Find where the given text appears and provide that cell's center as [X, Y] coordinate. 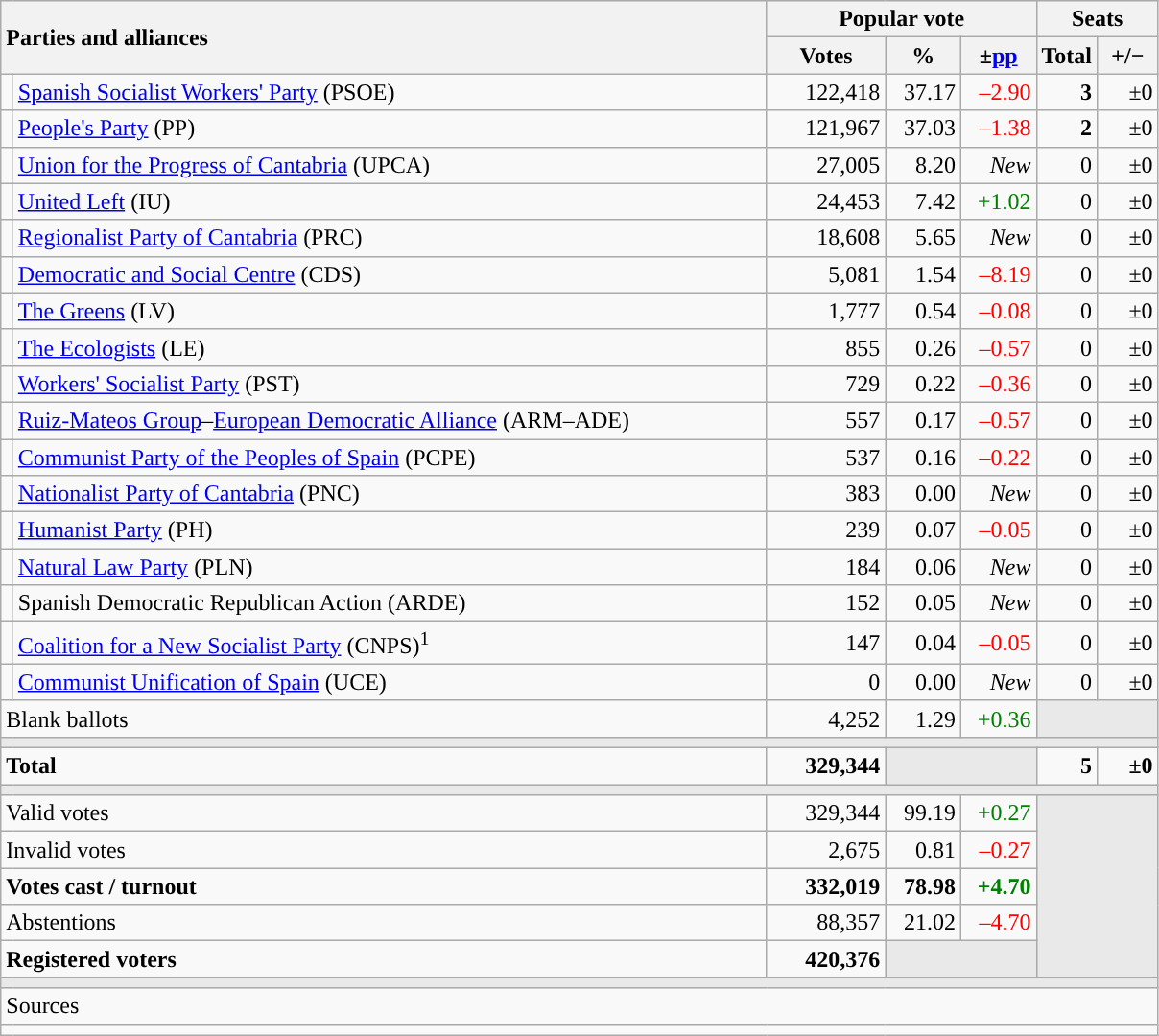
Communist Unification of Spain (UCE) [390, 682]
1.54 [923, 274]
Spanish Socialist Workers' Party (PSOE) [390, 92]
Seats [1098, 19]
+/− [1128, 56]
–4.70 [998, 923]
1,777 [826, 311]
0.05 [923, 603]
18,608 [826, 238]
5 [1067, 766]
–1.38 [998, 129]
Blank ballots [384, 718]
184 [826, 567]
+1.02 [998, 201]
The Ecologists (LE) [390, 347]
147 [826, 643]
78.98 [923, 886]
0.17 [923, 420]
0.26 [923, 347]
420,376 [826, 959]
United Left (IU) [390, 201]
Votes [826, 56]
Votes cast / turnout [384, 886]
Humanist Party (PH) [390, 530]
27,005 [826, 165]
+0.27 [998, 813]
Workers' Socialist Party (PST) [390, 384]
122,418 [826, 92]
+4.70 [998, 886]
37.17 [923, 92]
4,252 [826, 718]
3 [1067, 92]
Registered voters [384, 959]
Communist Party of the Peoples of Spain (PCPE) [390, 458]
–0.36 [998, 384]
Sources [579, 1006]
–0.08 [998, 311]
537 [826, 458]
Nationalist Party of Cantabria (PNC) [390, 494]
Abstentions [384, 923]
% [923, 56]
332,019 [826, 886]
0.81 [923, 850]
–0.27 [998, 850]
383 [826, 494]
99.19 [923, 813]
2 [1067, 129]
Regionalist Party of Cantabria (PRC) [390, 238]
557 [826, 420]
5,081 [826, 274]
0.04 [923, 643]
7.42 [923, 201]
2,675 [826, 850]
0.22 [923, 384]
729 [826, 384]
152 [826, 603]
88,357 [826, 923]
Valid votes [384, 813]
24,453 [826, 201]
±pp [998, 56]
5.65 [923, 238]
21.02 [923, 923]
Popular vote [902, 19]
Parties and alliances [384, 37]
0.54 [923, 311]
People's Party (PP) [390, 129]
+0.36 [998, 718]
1.29 [923, 718]
121,967 [826, 129]
37.03 [923, 129]
855 [826, 347]
–2.90 [998, 92]
8.20 [923, 165]
Union for the Progress of Cantabria (UPCA) [390, 165]
0.06 [923, 567]
Spanish Democratic Republican Action (ARDE) [390, 603]
Democratic and Social Centre (CDS) [390, 274]
The Greens (LV) [390, 311]
0.07 [923, 530]
–0.22 [998, 458]
Natural Law Party (PLN) [390, 567]
0.16 [923, 458]
Invalid votes [384, 850]
–8.19 [998, 274]
Ruiz-Mateos Group–European Democratic Alliance (ARM–ADE) [390, 420]
Coalition for a New Socialist Party (CNPS)1 [390, 643]
239 [826, 530]
